Extract the [X, Y] coordinate from the center of the cell holding the provided text.  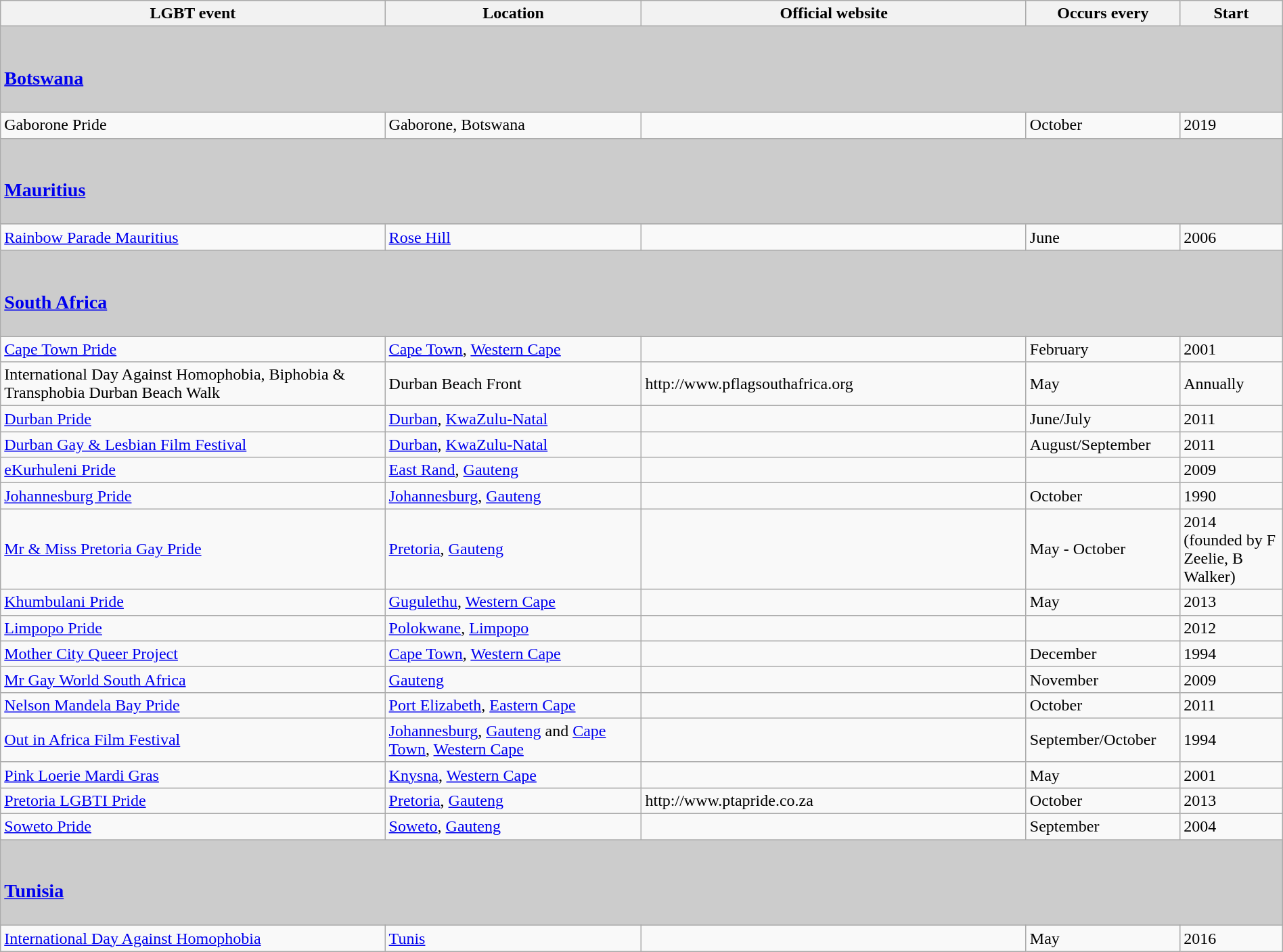
Mr & Miss Pretoria Gay Pride [193, 549]
Gaborone Pride [193, 125]
eKurhuleni Pride [193, 470]
Gauteng [513, 679]
May - October [1103, 549]
December [1103, 654]
East Rand, Gauteng [513, 470]
Tunisia [641, 882]
Durban Gay & Lesbian Film Festival [193, 445]
Soweto, Gauteng [513, 827]
Location [513, 14]
1990 [1232, 496]
Out in Africa Film Festival [193, 740]
2012 [1232, 628]
Rainbow Parade Mauritius [193, 237]
Occurs every [1103, 14]
November [1103, 679]
Pretoria LGBTI Pride [193, 800]
Tunis [513, 938]
Annually [1232, 384]
June/July [1103, 419]
Soweto Pride [193, 827]
http://www.ptapride.co.za [834, 800]
Nelson Mandela Bay Pride [193, 705]
February [1103, 349]
Johannesburg, Gauteng and Cape Town, Western Cape [513, 740]
Khumbulani Pride [193, 602]
Johannesburg Pride [193, 496]
2016 [1232, 938]
Cape Town Pride [193, 349]
Start [1232, 14]
2006 [1232, 237]
http://www.pflagsouthafrica.org [834, 384]
August/September [1103, 445]
Mother City Queer Project [193, 654]
2004 [1232, 827]
South Africa [641, 292]
LGBT event [193, 14]
Pink Loerie Mardi Gras [193, 775]
International Day Against Homophobia, Biphobia & Transphobia Durban Beach Walk [193, 384]
Official website [834, 14]
September [1103, 827]
Johannesburg, Gauteng [513, 496]
Durban Pride [193, 419]
Knysna, Western Cape [513, 775]
Gugulethu, Western Cape [513, 602]
Mr Gay World South Africa [193, 679]
Durban Beach Front [513, 384]
September/October [1103, 740]
Gaborone, Botswana [513, 125]
Rose Hill [513, 237]
Mauritius [641, 181]
Polokwane, Limpopo [513, 628]
2019 [1232, 125]
Limpopo Pride [193, 628]
Botswana [641, 69]
2014 (founded by F Zeelie, B Walker) [1232, 549]
International Day Against Homophobia [193, 938]
Port Elizabeth, Eastern Cape [513, 705]
June [1103, 237]
